Determine the [x, y] coordinate at the center of the cell enclosing the given text.  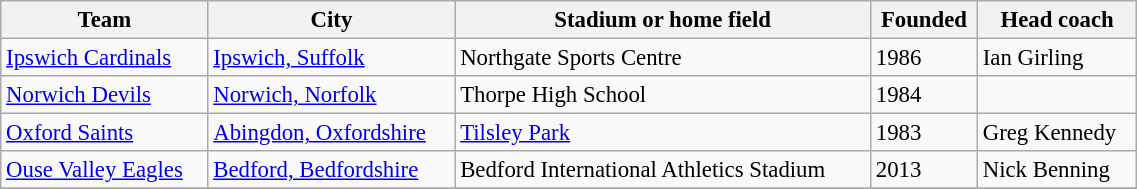
Ouse Valley Eagles [104, 170]
Team [104, 20]
Founded [924, 20]
Ipswich, Suffolk [332, 58]
Thorpe High School [663, 95]
1986 [924, 58]
Greg Kennedy [1056, 133]
Oxford Saints [104, 133]
Bedford International Athletics Stadium [663, 170]
Northgate Sports Centre [663, 58]
Tilsley Park [663, 133]
2013 [924, 170]
Ipswich Cardinals [104, 58]
Head coach [1056, 20]
Abingdon, Oxfordshire [332, 133]
Bedford, Bedfordshire [332, 170]
1984 [924, 95]
Ian Girling [1056, 58]
City [332, 20]
Stadium or home field [663, 20]
Norwich Devils [104, 95]
Norwich, Norfolk [332, 95]
1983 [924, 133]
Nick Benning [1056, 170]
